Capture the cell that displays the provided text and extract its [X, Y] central coordinate. 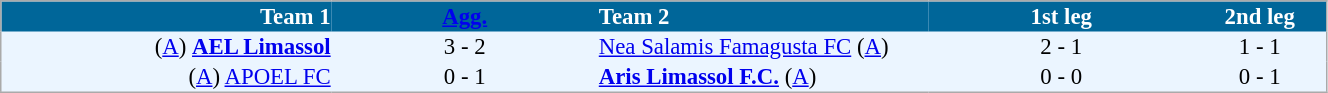
(A) APOEL FC [166, 77]
0 - 0 [1062, 77]
1st leg [1062, 16]
Nea Salamis Famagusta FC (A) [762, 47]
2 - 1 [1062, 47]
Team 2 [762, 16]
3 - 2 [464, 47]
1 - 1 [1260, 47]
(A) AEL Limassol [166, 47]
Team 1 [166, 16]
Agg. [464, 16]
Aris Limassol F.C. (A) [762, 77]
2nd leg [1260, 16]
